Locate the cell with the specified text and output its (X, Y) center coordinate. 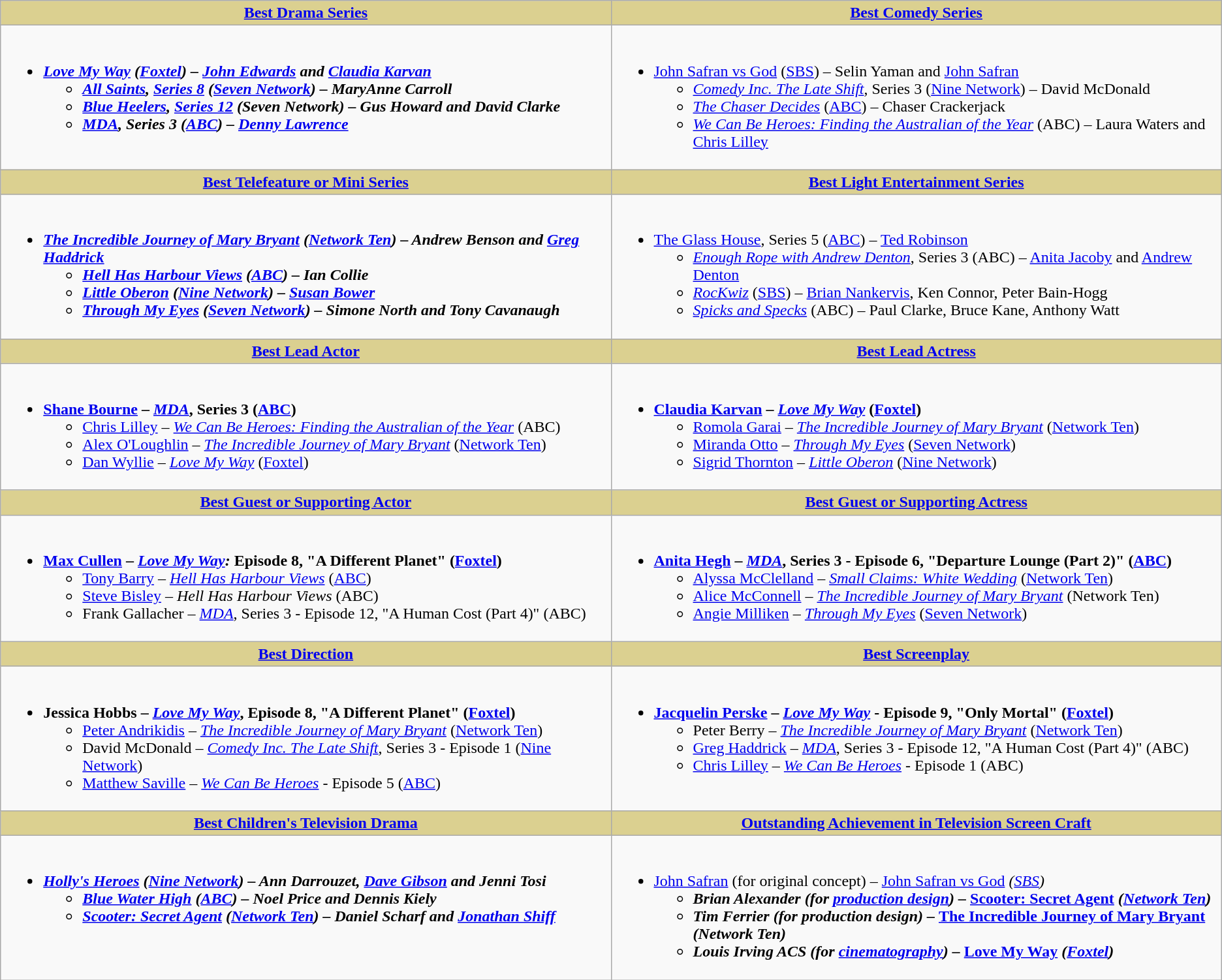
Best Guest or Supporting Actor (305, 502)
Best Guest or Supporting Actress (916, 502)
Best Lead Actress (916, 351)
Best Direction (305, 654)
Best Drama Series (305, 13)
Best Telefeature or Mini Series (305, 182)
Best Children's Television Drama (305, 823)
Best Lead Actor (305, 351)
Best Comedy Series (916, 13)
Outstanding Achievement in Television Screen Craft (916, 823)
Best Screenplay (916, 654)
Best Light Entertainment Series (916, 182)
